Return [x, y] of the center of cell containing provided text 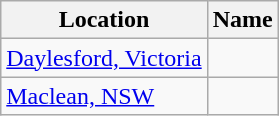
Name [242, 20]
Daylesford, Victoria [104, 58]
Maclean, NSW [104, 96]
Location [104, 20]
